Output the (x, y) coordinate of the center of the cell containing the given text.  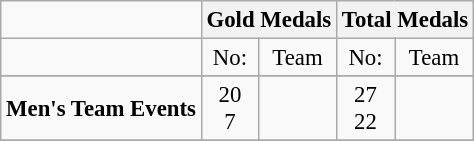
Men's Team Events (101, 108)
27 22 (365, 108)
20 7 (230, 108)
Total Medals (404, 20)
Gold Medals (268, 20)
